Determine the [x, y] coordinate at the center of the cell enclosing the given text.  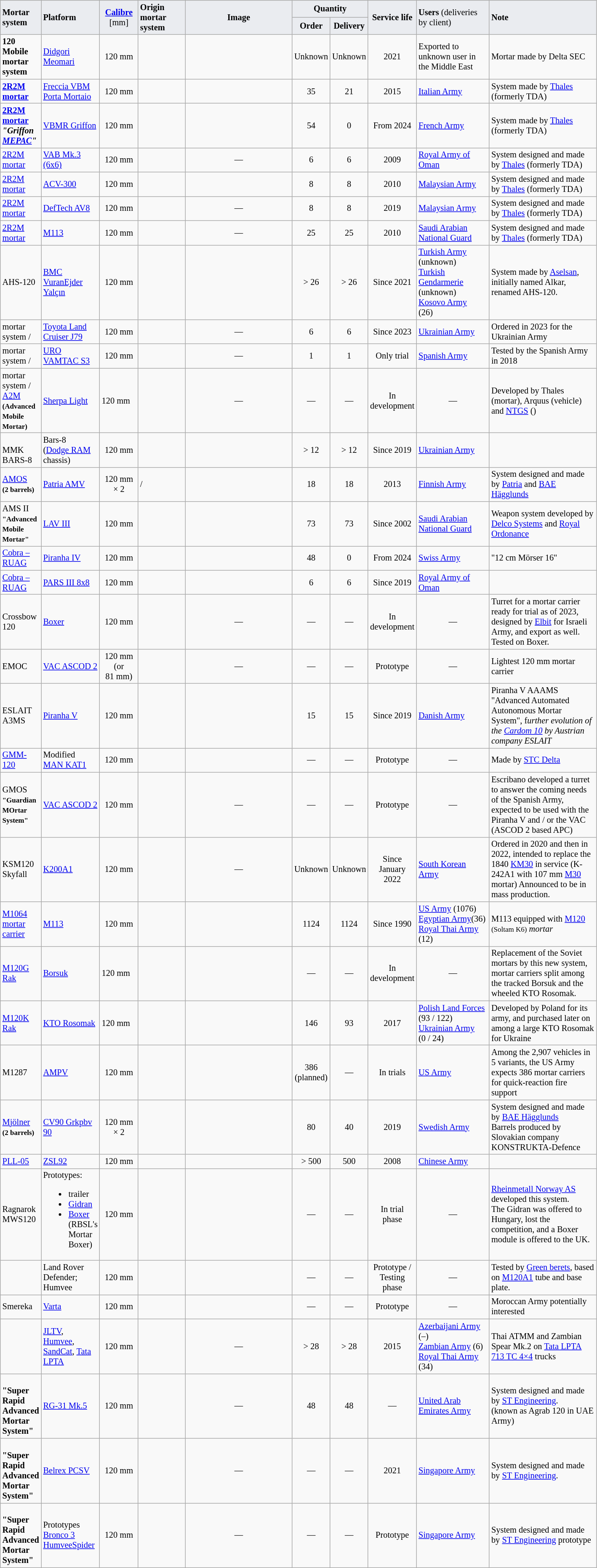
Borsuk [71, 973]
Only trial [392, 356]
US Army [453, 1072]
Users (deliveries by client) [453, 17]
Prototypes:trailerGidranBoxer (RBSL's Mortar Boxer) [71, 1214]
VBMR Griffon [71, 125]
Bars-8(Dodge RAM chassis) [71, 450]
Since January 2022 [392, 869]
In trial phase [392, 1214]
Exported to unknown user in the Middle East [453, 57]
Tested by the Spanish Army in 2018 [543, 356]
ZSL92 [71, 1161]
Didgori Meomari [71, 57]
AMS II"Advanced Mobile Mortar" [21, 524]
2008 [392, 1161]
In trials [392, 1072]
Piranha V AAAMS "Advanced Automated Autonomous Mortar System", further evolution of the Cardom 10 by Austrian company ESLAIT [543, 716]
KTO Rosomak [71, 1023]
Swiss Army [453, 558]
"12 cm Mörser 16" [543, 558]
Spanish Army [453, 356]
Since 2021 [392, 282]
Prototype / Testing phase [392, 1278]
System designed and made by BAE HägglundsBarrels produced by Slovakian company KONSTRUKTA-Defence [543, 1127]
GMM-120 [21, 760]
VAB Mk.3 (6x6) [71, 160]
Service life [392, 17]
AMPV [71, 1072]
Since 1990 [392, 924]
JLTV,Humvee, SandCat, Tata LPTA [71, 1346]
2R2M mortar "Griffon MEPAC" [21, 125]
Finnish Army [453, 484]
> 500 [311, 1161]
Land Rover Defender;Humvee [71, 1278]
RG-31 Mk.5 [71, 1406]
AMOS(2 barrels) [21, 484]
System made by Aselsan, initially named Alkar, renamed AHS-120. [543, 282]
Crossbow 120 [21, 622]
KSM120 Skyfall [21, 869]
Platform [71, 17]
Developed by Thales (mortar), Arquus (vehicle) and NTGS () [543, 401]
CV90 Grkpbv 90 [71, 1127]
Mortar made by Delta SEC [543, 57]
2017 [392, 1023]
Replacement of the Soviet mortars by this new system, mortar carriers split among the tracked Borsuk and the wheeled KTO Rosomak. [543, 973]
Among the 2,907 vehicles in 5 variants, the US Army expects 386 mortar carriers for quick-reaction fire support [543, 1072]
Patria AMV [71, 484]
Mortar system [21, 17]
MMK BARS-8 [21, 450]
386(planned) [311, 1072]
K200A1 [71, 869]
Ragnarok MWS120 [21, 1214]
Swedish Army [453, 1127]
Chinese Army [453, 1161]
Tested by Green berets, based on M120A1 tube and base plate. [543, 1278]
35 [311, 91]
Delivery [349, 26]
ACV-300 [71, 184]
ESLAIT A3MS [21, 716]
Origin mortar system [162, 17]
DefTech AV8 [71, 208]
Since 2002 [392, 524]
54 [311, 125]
Developed by Poland for its army, and purchased later on among a large KTO Rosomak for Ukraine [543, 1023]
Image [239, 17]
AHS-120 [21, 282]
Danish Army [453, 716]
PLL-05 [21, 1161]
French Army [453, 125]
South Korean Army [453, 869]
Mjölner(2 barrels) [21, 1127]
120 mm (or 81 mm) [119, 666]
GMOS "Guardian MOrtar System" [21, 805]
Polish Land Forces(93 / 122) Ukrainian Army(0 / 24) [453, 1023]
Sherpa Light [71, 401]
Turkish Army (unknown) Turkish Gendarmerie(unknown)Kosovo Army(26) [453, 282]
Weapon system developed by Delco Systems and Royal Ordonance [543, 524]
M120K Rak [21, 1023]
Order [311, 26]
Ordered in 2020 and then in 2022, intended to replace the 1840 KM30 in service (K-242A1 with 107 mm M30 mortar) Announced to be in mass production. [543, 869]
Varta [71, 1307]
Rheinmetall Norway AS developed this system.The Gidran was offered to Hungary, lost the competition, and a Boxer module is offered to the UK. [543, 1214]
System designed and made by ST Engineering prototype [543, 1535]
Note [543, 17]
System designed and made by Patria and BAE Hägglunds [543, 484]
Lightest 120 mm mortar carrier [543, 666]
120 Mobile mortar system [21, 57]
93 [349, 1023]
mortar system /A2M(Advanced Mobile Mortar) [21, 401]
URO VAMTAC S3 [71, 356]
PrototypesBronco 3 HumveeSpider [71, 1535]
146 [311, 1023]
PARS III 8x8 [71, 582]
2013 [392, 484]
/ [162, 484]
500 [349, 1161]
Quantity [330, 8]
Made by STC Delta [543, 760]
80 [311, 1127]
— [239, 869]
LAV III [71, 524]
M1287 [21, 1072]
Smereka [21, 1307]
System designed and made by ST Engineering.(known as Agrab 120 in UAE Army) [543, 1406]
Piranha V [71, 716]
Piranha IV [71, 558]
M120G Rak [21, 973]
M1064 mortar carrier [21, 924]
21 [349, 91]
ModifiedMAN KAT1 [71, 760]
Freccia VBM Porta Mortaio [71, 91]
System designed and made by ST Engineering. [543, 1470]
Moroccan Army potentially interested [543, 1307]
Azerbaijani Army (–) Zambian Army (6) Royal Thai Army (34) [453, 1346]
Toyota Land Cruiser J79 [71, 332]
Turret for a mortar carrier ready for trial as of 2023, designed by Elbit for Israeli Army, and export as well. Tested on Boxer. [543, 622]
BMC VuranEjder Yalçın [71, 282]
Thai ATMM and Zambian Spear Mk.2 on Tata LPTA 713 TC 4×4 trucks [543, 1346]
Since 2023 [392, 332]
Belrex PCSV [71, 1470]
40 [349, 1127]
US Army (1076) Egyptian Army(36) Royal Thai Army (12) [453, 924]
Ordered in 2023 for the Ukrainian Army [543, 332]
2009 [392, 160]
Calibre[mm] [119, 17]
EMOC [21, 666]
M113 equipped with M120 (Soltam K6) mortar [543, 924]
Italian Army [453, 91]
United Arab Emirates Army [453, 1406]
Boxer [71, 622]
